Pinpoint the cell where the given text exists, returning its (x, y) midpoint coordinate. 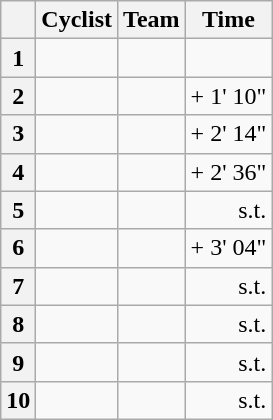
+ 1' 10" (228, 96)
+ 2' 14" (228, 134)
Team (152, 20)
6 (18, 248)
Time (228, 20)
5 (18, 210)
2 (18, 96)
Cyclist (77, 20)
7 (18, 286)
+ 3' 04" (228, 248)
+ 2' 36" (228, 172)
9 (18, 362)
4 (18, 172)
3 (18, 134)
10 (18, 400)
8 (18, 324)
1 (18, 58)
